Extract the [x, y] coordinate from the center of the cell holding the provided text.  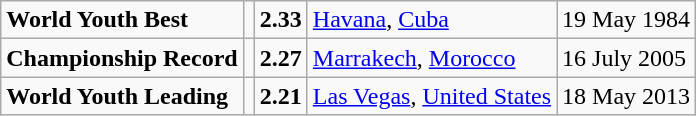
Havana, Cuba [432, 20]
16 July 2005 [626, 58]
World Youth Leading [122, 96]
18 May 2013 [626, 96]
2.33 [280, 20]
Championship Record [122, 58]
19 May 1984 [626, 20]
2.27 [280, 58]
World Youth Best [122, 20]
Las Vegas, United States [432, 96]
2.21 [280, 96]
Marrakech, Morocco [432, 58]
